Return the [x, y] coordinate for the center point of the cell that contains the specified text.  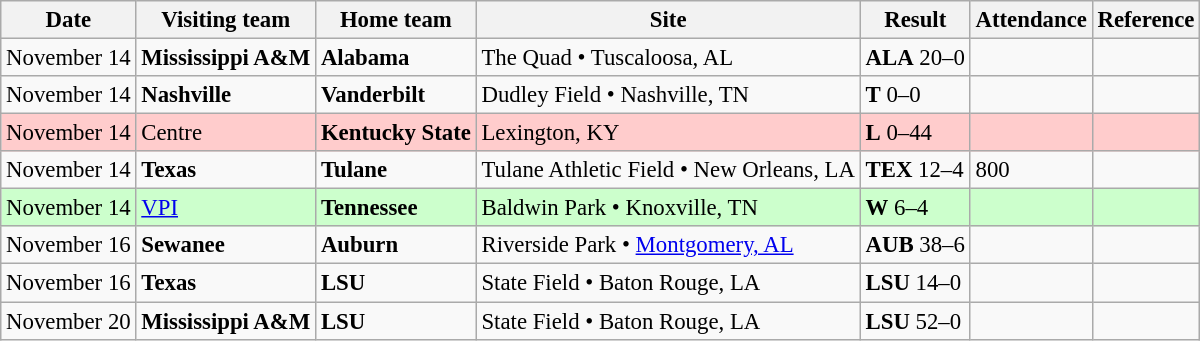
The Quad • Tuscaloosa, AL [668, 58]
November 20 [68, 321]
Lexington, KY [668, 133]
Sewanee [226, 245]
Centre [226, 133]
VPI [226, 208]
TEX 12–4 [915, 170]
Tennessee [396, 208]
Vanderbilt [396, 95]
Home team [396, 20]
AUB 38–6 [915, 245]
800 [1031, 170]
Auburn [396, 245]
W 6–4 [915, 208]
Kentucky State [396, 133]
Result [915, 20]
L 0–44 [915, 133]
Visiting team [226, 20]
Tulane Athletic Field • New Orleans, LA [668, 170]
Site [668, 20]
Date [68, 20]
ALA 20–0 [915, 58]
Riverside Park • Montgomery, AL [668, 245]
Alabama [396, 58]
Nashville [226, 95]
LSU 52–0 [915, 321]
Attendance [1031, 20]
LSU 14–0 [915, 283]
Tulane [396, 170]
Dudley Field • Nashville, TN [668, 95]
Reference [1146, 20]
Baldwin Park • Knoxville, TN [668, 208]
T 0–0 [915, 95]
